Identify which cell holds the provided text, then report its [x, y] central coordinate. 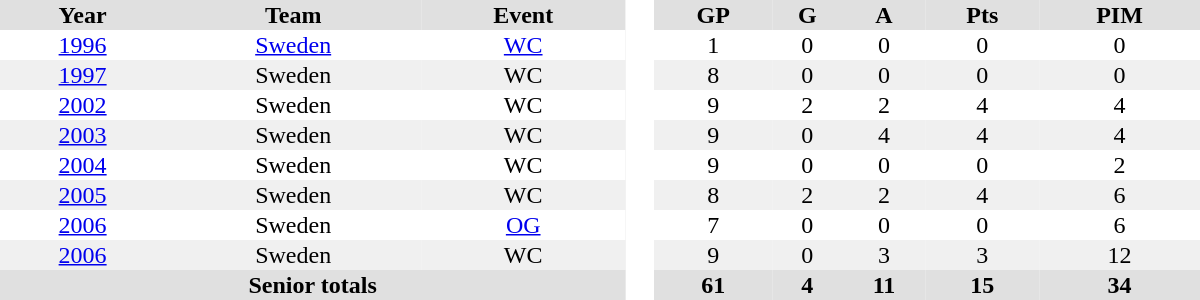
Team [293, 15]
Senior totals [312, 285]
15 [982, 285]
2003 [82, 135]
Pts [982, 15]
Event [523, 15]
7 [713, 225]
12 [1120, 255]
61 [713, 285]
2005 [82, 195]
11 [884, 285]
1997 [82, 75]
1996 [82, 45]
A [884, 15]
1 [713, 45]
34 [1120, 285]
OG [523, 225]
GP [713, 15]
Year [82, 15]
2004 [82, 165]
PIM [1120, 15]
G [807, 15]
2002 [82, 105]
